Return the (X, Y) coordinate for the center point of the cell that contains the specified text.  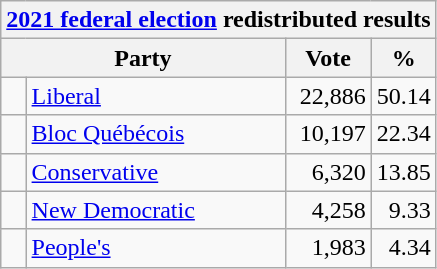
% (404, 58)
13.85 (404, 172)
10,197 (328, 134)
22.34 (404, 134)
22,886 (328, 96)
People's (156, 248)
Liberal (156, 96)
4,258 (328, 210)
9.33 (404, 210)
Bloc Québécois (156, 134)
Conservative (156, 172)
Vote (328, 58)
2021 federal election redistributed results (218, 20)
50.14 (404, 96)
4.34 (404, 248)
Party (143, 58)
New Democratic (156, 210)
1,983 (328, 248)
6,320 (328, 172)
